Provide the [x, y] coordinate of the cell's center where the given text is located.  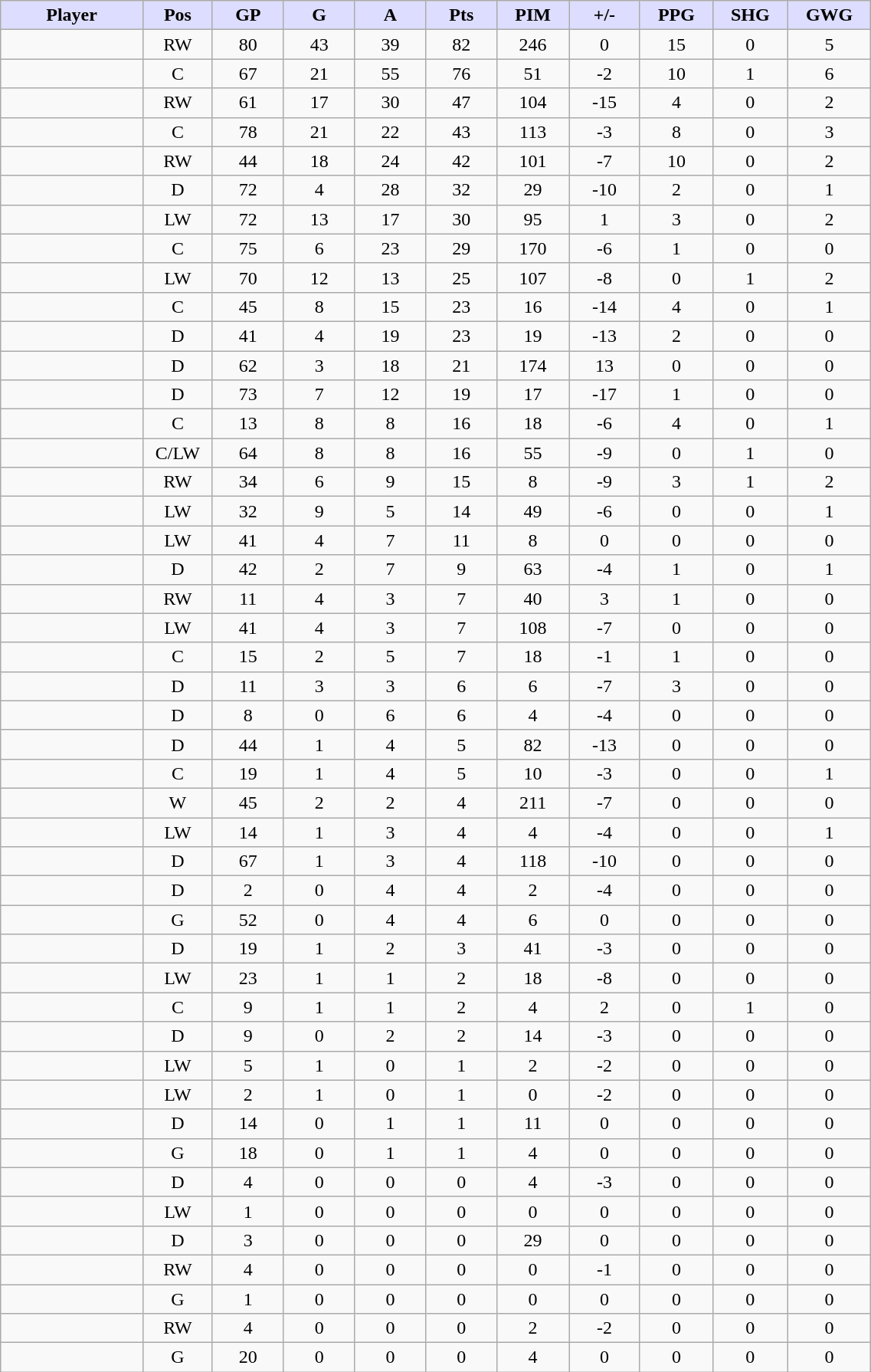
61 [248, 103]
113 [533, 132]
246 [533, 44]
W [178, 803]
104 [533, 103]
25 [461, 277]
39 [391, 44]
24 [391, 161]
34 [248, 482]
107 [533, 277]
75 [248, 248]
211 [533, 803]
78 [248, 132]
Pos [178, 15]
20 [248, 1357]
40 [533, 599]
28 [391, 190]
PPG [676, 15]
GP [248, 15]
SHG [750, 15]
22 [391, 132]
-15 [604, 103]
Player [72, 15]
51 [533, 74]
C/LW [178, 453]
A [391, 15]
73 [248, 395]
-17 [604, 395]
PIM [533, 15]
76 [461, 74]
47 [461, 103]
108 [533, 628]
174 [533, 366]
170 [533, 248]
80 [248, 44]
+/- [604, 15]
52 [248, 920]
64 [248, 453]
95 [533, 219]
63 [533, 569]
-14 [604, 307]
101 [533, 161]
62 [248, 366]
GWG [829, 15]
70 [248, 277]
49 [533, 511]
Pts [461, 15]
118 [533, 862]
